Provide the (X, Y) coordinate of the cell's center where the given text is located.  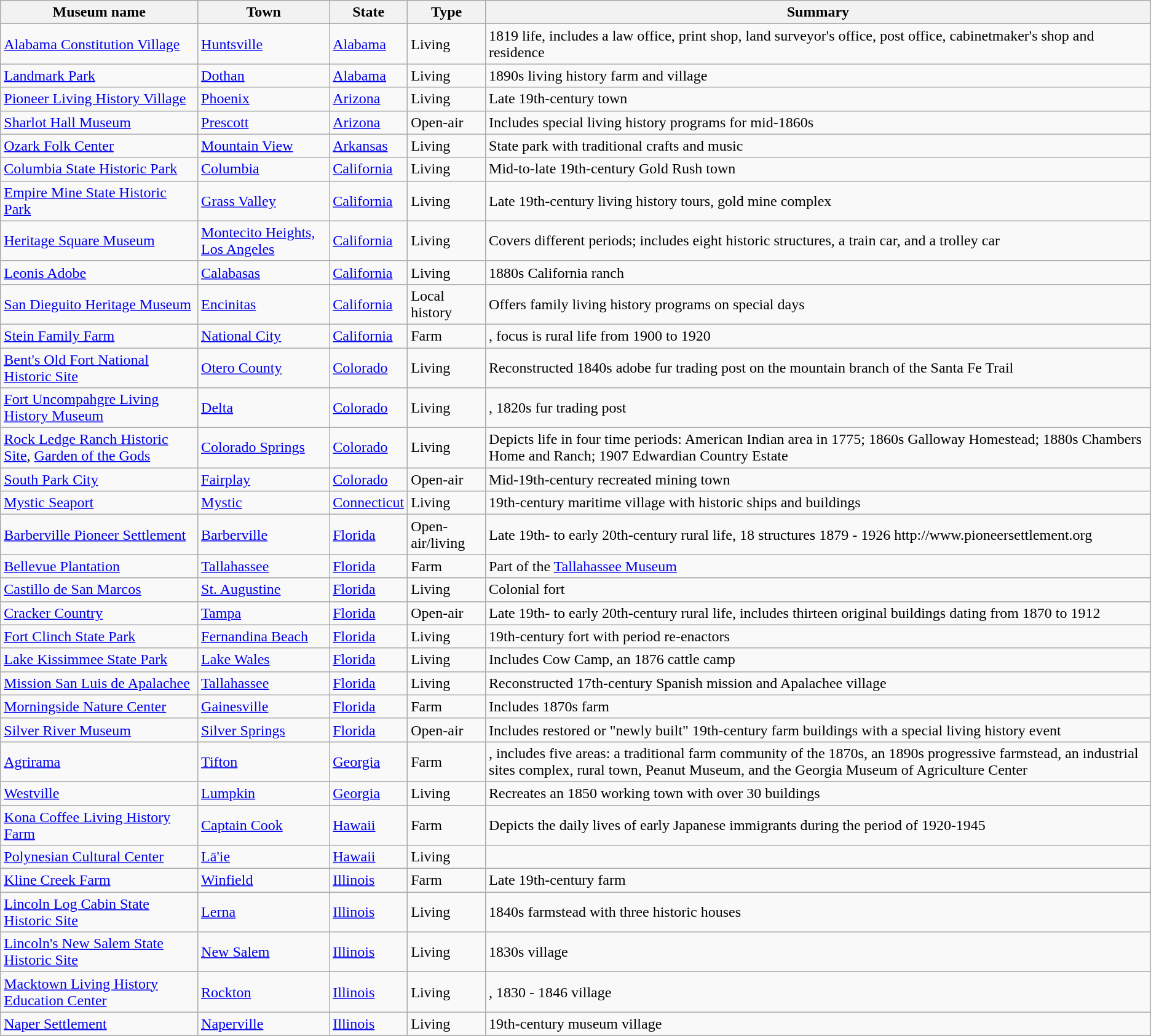
Rockton (264, 992)
Silver Springs (264, 730)
Calabasas (264, 272)
Recreates an 1850 working town with over 30 buildings (818, 793)
New Salem (264, 952)
Macktown Living History Education Center (100, 992)
Bent's Old Fort National Historic Site (100, 368)
Mystic Seaport (100, 503)
San Dieguito Heritage Museum (100, 304)
1830s village (818, 952)
Cracker Country (100, 613)
Offers family living history programs on special days (818, 304)
Mid-to-late 19th-century Gold Rush town (818, 169)
Fort Clinch State Park (100, 636)
Type (446, 12)
Mission San Luis de Apalachee (100, 683)
Reconstructed 1840s adobe fur trading post on the mountain branch of the Santa Fe Trail (818, 368)
Kona Coffee Living History Farm (100, 825)
Covers different periods; includes eight historic structures, a train car, and a trolley car (818, 241)
Encinitas (264, 304)
19th-century museum village (818, 1024)
Depicts the daily lives of early Japanese immigrants during the period of 1920-1945 (818, 825)
Arkansas (369, 146)
Summary (818, 12)
Tampa (264, 613)
Museum name (100, 12)
Castillo de San Marcos (100, 590)
Lake Wales (264, 660)
19th-century fort with period re-enactors (818, 636)
Agrirama (100, 761)
St. Augustine (264, 590)
Includes 1870s farm (818, 706)
Reconstructed 17th-century Spanish mission and Apalachee village (818, 683)
Montecito Heights, Los Angeles (264, 241)
Polynesian Cultural Center (100, 857)
Gainesville (264, 706)
Mystic (264, 503)
Open-air/living (446, 535)
Landmark Park (100, 76)
Alabama Constitution Village (100, 44)
Leonis Adobe (100, 272)
Lumpkin (264, 793)
Lā'ie (264, 857)
Captain Cook (264, 825)
Fort Uncompahgre Living History Museum (100, 408)
Part of the Tallahassee Museum (818, 566)
19th-century maritime village with historic ships and buildings (818, 503)
Morningside Nature Center (100, 706)
Includes restored or "newly built" 19th-century farm buildings with a special living history event (818, 730)
Huntsville (264, 44)
Naper Settlement (100, 1024)
Silver River Museum (100, 730)
National City (264, 336)
Late 19th-century farm (818, 880)
Columbia State Historic Park (100, 169)
Connecticut (369, 503)
, 1820s fur trading post (818, 408)
Barberville Pioneer Settlement (100, 535)
Westville (100, 793)
South Park City (100, 480)
Colonial fort (818, 590)
Winfield (264, 880)
Phoenix (264, 99)
Late 19th-century town (818, 99)
Sharlot Hall Museum (100, 122)
Fernandina Beach (264, 636)
Naperville (264, 1024)
Columbia (264, 169)
Includes special living history programs for mid-1860s (818, 122)
State (369, 12)
Lake Kissimmee State Park (100, 660)
Ozark Folk Center (100, 146)
1890s living history farm and village (818, 76)
Heritage Square Museum (100, 241)
1840s farmstead with three historic houses (818, 912)
Lincoln's New Salem State Historic Site (100, 952)
1819 life, includes a law office, print shop, land surveyor's office, post office, cabinetmaker's shop and residence (818, 44)
Delta (264, 408)
Empire Mine State Historic Park (100, 200)
Barberville (264, 535)
Prescott (264, 122)
Mid-19th-century recreated mining town (818, 480)
Bellevue Plantation (100, 566)
Late 19th-century living history tours, gold mine complex (818, 200)
Pioneer Living History Village (100, 99)
Rock Ledge Ranch Historic Site, Garden of the Gods (100, 448)
State park with traditional crafts and music (818, 146)
Late 19th- to early 20th-century rural life, 18 structures 1879 - 1926 http://www.pioneersettlement.org (818, 535)
Otero County (264, 368)
Tifton (264, 761)
Fairplay (264, 480)
Includes Cow Camp, an 1876 cattle camp (818, 660)
, focus is rural life from 1900 to 1920 (818, 336)
, 1830 - 1846 village (818, 992)
Grass Valley (264, 200)
Kline Creek Farm (100, 880)
Lincoln Log Cabin State Historic Site (100, 912)
Late 19th- to early 20th-century rural life, includes thirteen original buildings dating from 1870 to 1912 (818, 613)
Dothan (264, 76)
1880s California ranch (818, 272)
Town (264, 12)
Stein Family Farm (100, 336)
Colorado Springs (264, 448)
Lerna (264, 912)
Mountain View (264, 146)
Local history (446, 304)
